For the text-containing cell, return its midpoint in (x, y) coordinate format. 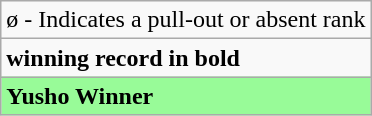
Yusho Winner (186, 96)
ø - Indicates a pull-out or absent rank (186, 20)
winning record in bold (186, 58)
